Extract the [x, y] coordinate from the center of the cell holding the provided text.  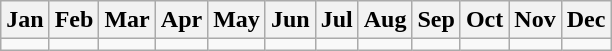
Oct [484, 20]
Jan [25, 20]
Mar [127, 20]
Jun [290, 20]
Apr [181, 20]
Sep [436, 20]
Aug [385, 20]
Dec [586, 20]
Feb [74, 20]
Jul [336, 20]
May [237, 20]
Nov [535, 20]
